Search for the cell housing the specified text and yield its [x, y] center coordinate. 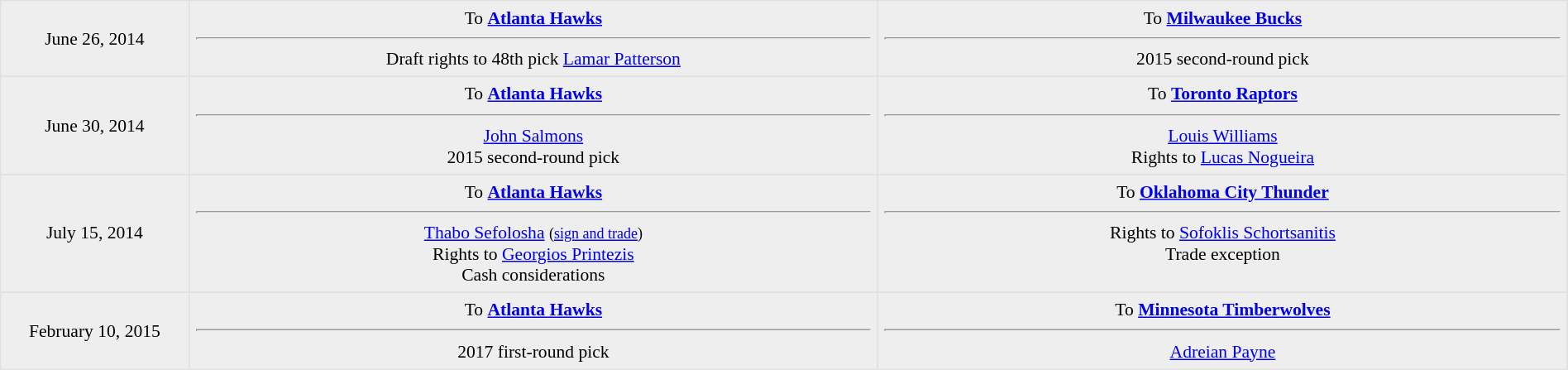
To Toronto RaptorsLouis WilliamsRights to Lucas Nogueira [1223, 126]
To Atlanta Hawks2017 first-round pick [533, 330]
To Minnesota TimberwolvesAdreian Payne [1223, 330]
To Oklahoma City ThunderRights to Sofoklis SchortsanitisTrade exception [1223, 233]
To Atlanta HawksThabo Sefolosha (sign and trade)Rights to Georgios PrintezisCash considerations [533, 233]
February 10, 2015 [94, 330]
June 30, 2014 [94, 126]
To Atlanta HawksDraft rights to 48th pick Lamar Patterson [533, 39]
July 15, 2014 [94, 233]
June 26, 2014 [94, 39]
To Milwaukee Bucks2015 second-round pick [1223, 39]
To Atlanta HawksJohn Salmons2015 second-round pick [533, 126]
